Detect which cell encompasses the target text, then output its (x, y) center coordinate. 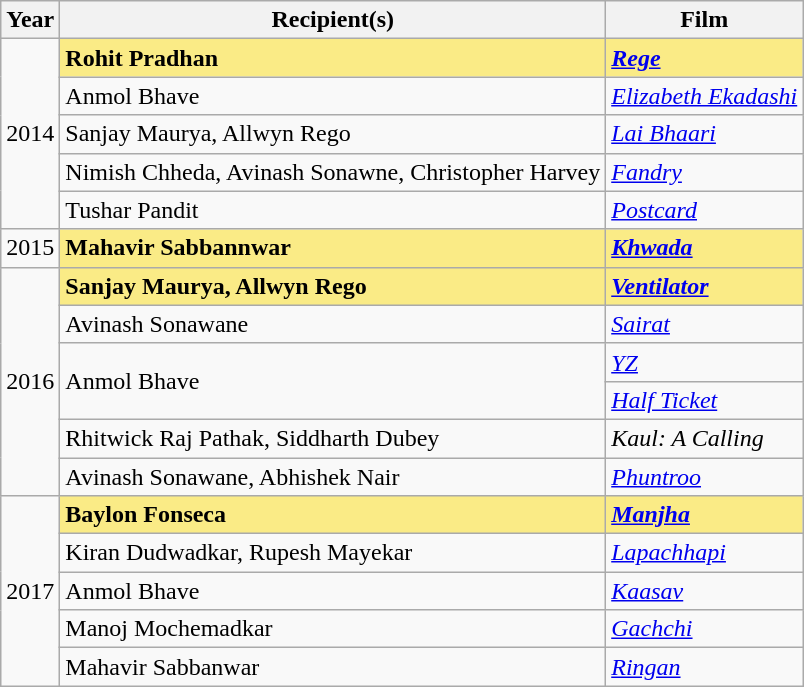
2016 (30, 381)
Rege (704, 58)
Manoj Mochemadkar (333, 629)
2014 (30, 134)
Year (30, 20)
Lapachhapi (704, 553)
Mahavir Sabbanwar (333, 667)
Nimish Chheda, Avinash Sonawne, Christopher Harvey (333, 172)
Rhitwick Raj Pathak, Siddharth Dubey (333, 438)
Ringan (704, 667)
Gachchi (704, 629)
Avinash Sonawane (333, 324)
YZ (704, 362)
Tushar Pandit (333, 210)
Ventilator (704, 286)
Khwada (704, 248)
Rohit Pradhan (333, 58)
Baylon Fonseca (333, 515)
Fandry (704, 172)
Film (704, 20)
Mahavir Sabbannwar (333, 248)
Kaasav (704, 591)
Half Ticket (704, 400)
Phuntroo (704, 477)
2015 (30, 248)
Avinash Sonawane, Abhishek Nair (333, 477)
Kiran Dudwadkar, Rupesh Mayekar (333, 553)
Postcard (704, 210)
Elizabeth Ekadashi (704, 96)
Recipient(s) (333, 20)
Manjha (704, 515)
Kaul: A Calling (704, 438)
2017 (30, 591)
Lai Bhaari (704, 134)
Sairat (704, 324)
